Output the (X, Y) coordinate of the center of the cell containing the given text.  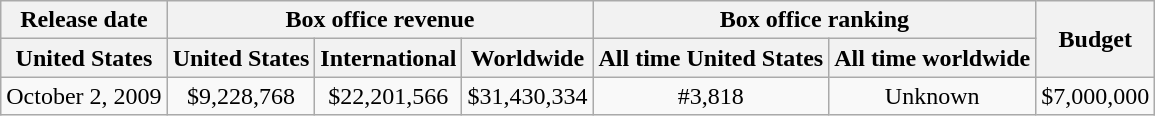
#3,818 (711, 96)
$31,430,334 (528, 96)
$7,000,000 (1096, 96)
Release date (84, 20)
Worldwide (528, 58)
Budget (1096, 39)
$9,228,768 (241, 96)
Box office revenue (380, 20)
October 2, 2009 (84, 96)
International (388, 58)
All time United States (711, 58)
Box office ranking (814, 20)
All time worldwide (932, 58)
Unknown (932, 96)
$22,201,566 (388, 96)
